Provide the (X, Y) coordinate of the cell's center where the given text is located.  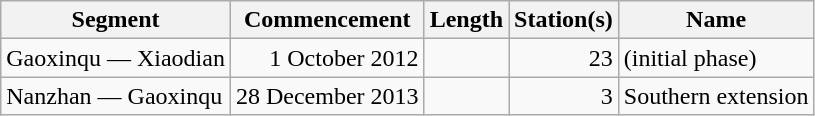
Name (716, 20)
Length (466, 20)
Gaoxinqu — Xiaodian (116, 58)
Segment (116, 20)
(initial phase) (716, 58)
Southern extension (716, 96)
28 December 2013 (327, 96)
1 October 2012 (327, 58)
Commencement (327, 20)
23 (564, 58)
Nanzhan — Gaoxinqu (116, 96)
Station(s) (564, 20)
3 (564, 96)
